Detect which cell encompasses the target text, then output its (X, Y) center coordinate. 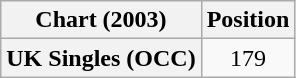
Position (248, 20)
UK Singles (OCC) (101, 58)
179 (248, 58)
Chart (2003) (101, 20)
